Capture the cell that displays the provided text and extract its (x, y) central coordinate. 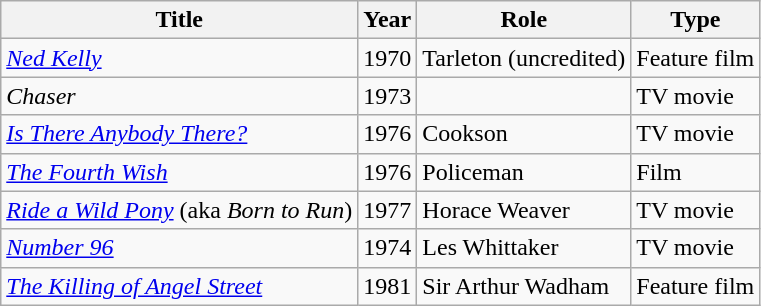
Is There Anybody There? (180, 134)
1977 (388, 210)
The Fourth Wish (180, 172)
Number 96 (180, 248)
Ned Kelly (180, 58)
Sir Arthur Wadham (524, 286)
1973 (388, 96)
Policeman (524, 172)
Tarleton (uncredited) (524, 58)
Horace Weaver (524, 210)
Type (696, 20)
Title (180, 20)
Year (388, 20)
1981 (388, 286)
Cookson (524, 134)
1974 (388, 248)
Les Whittaker (524, 248)
Chaser (180, 96)
The Killing of Angel Street (180, 286)
Film (696, 172)
Role (524, 20)
1970 (388, 58)
Ride a Wild Pony (aka Born to Run) (180, 210)
